Determine the [X, Y] coordinate at the center of the cell enclosing the given text.  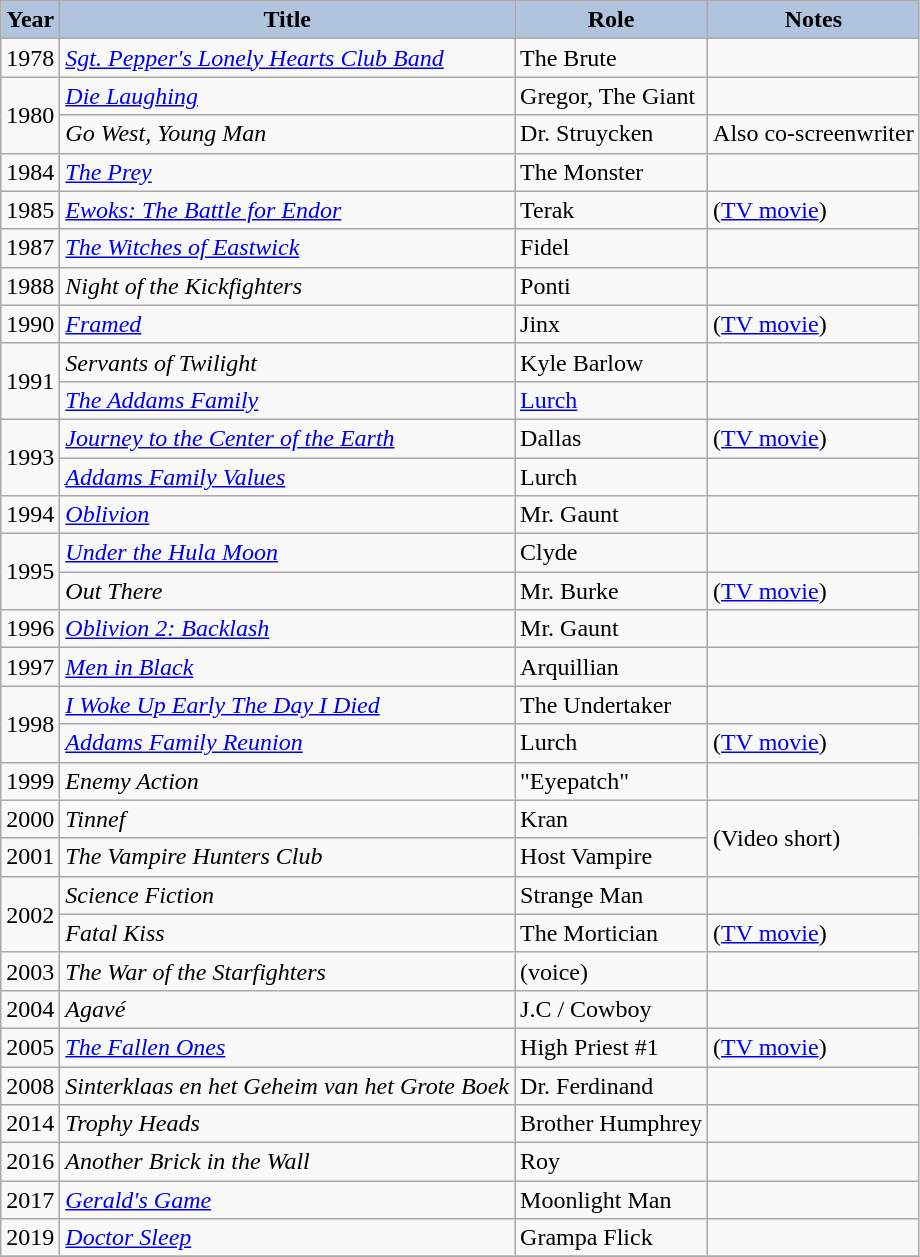
The Witches of Eastwick [288, 248]
Kyle Barlow [612, 362]
2003 [30, 971]
1999 [30, 781]
2004 [30, 1009]
Sinterklaas en het Geheim van het Grote Boek [288, 1085]
Agavé [288, 1009]
2001 [30, 857]
Trophy Heads [288, 1124]
The Fallen Ones [288, 1047]
Framed [288, 324]
Another Brick in the Wall [288, 1162]
1994 [30, 515]
2008 [30, 1085]
I Woke Up Early The Day I Died [288, 705]
1988 [30, 286]
Dallas [612, 438]
Dr. Ferdinand [612, 1085]
1984 [30, 172]
1996 [30, 629]
J.C / Cowboy [612, 1009]
1980 [30, 115]
2002 [30, 914]
Terak [612, 210]
Jinx [612, 324]
Moonlight Man [612, 1200]
Grampa Flick [612, 1238]
High Priest #1 [612, 1047]
Ponti [612, 286]
Ewoks: The Battle for Endor [288, 210]
The Mortician [612, 933]
Doctor Sleep [288, 1238]
Night of the Kickfighters [288, 286]
2017 [30, 1200]
The Monster [612, 172]
Sgt. Pepper's Lonely Hearts Club Band [288, 58]
1985 [30, 210]
Brother Humphrey [612, 1124]
Year [30, 20]
1995 [30, 572]
2005 [30, 1047]
The Brute [612, 58]
Science Fiction [288, 895]
Title [288, 20]
Kran [612, 819]
Gerald's Game [288, 1200]
1991 [30, 381]
Journey to the Center of the Earth [288, 438]
Fidel [612, 248]
Arquillian [612, 667]
Mr. Burke [612, 591]
The Vampire Hunters Club [288, 857]
1987 [30, 248]
1998 [30, 724]
The War of the Starfighters [288, 971]
Addams Family Reunion [288, 743]
Enemy Action [288, 781]
Role [612, 20]
Strange Man [612, 895]
2016 [30, 1162]
Clyde [612, 553]
Addams Family Values [288, 477]
Die Laughing [288, 96]
(Video short) [814, 838]
2000 [30, 819]
Oblivion 2: Backlash [288, 629]
Under the Hula Moon [288, 553]
Notes [814, 20]
Oblivion [288, 515]
Go West, Young Man [288, 134]
Out There [288, 591]
1978 [30, 58]
2014 [30, 1124]
Host Vampire [612, 857]
The Undertaker [612, 705]
1993 [30, 457]
Dr. Struycken [612, 134]
Also co-screenwriter [814, 134]
(voice) [612, 971]
1990 [30, 324]
Men in Black [288, 667]
Gregor, The Giant [612, 96]
Roy [612, 1162]
2019 [30, 1238]
Tinnef [288, 819]
1997 [30, 667]
Fatal Kiss [288, 933]
Servants of Twilight [288, 362]
The Addams Family [288, 400]
The Prey [288, 172]
"Eyepatch" [612, 781]
